Return the (X, Y) coordinate for the center point of the cell that contains the specified text.  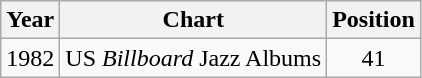
US Billboard Jazz Albums (194, 58)
41 (374, 58)
Year (30, 20)
1982 (30, 58)
Chart (194, 20)
Position (374, 20)
